Search for the cell housing the specified text and yield its [X, Y] center coordinate. 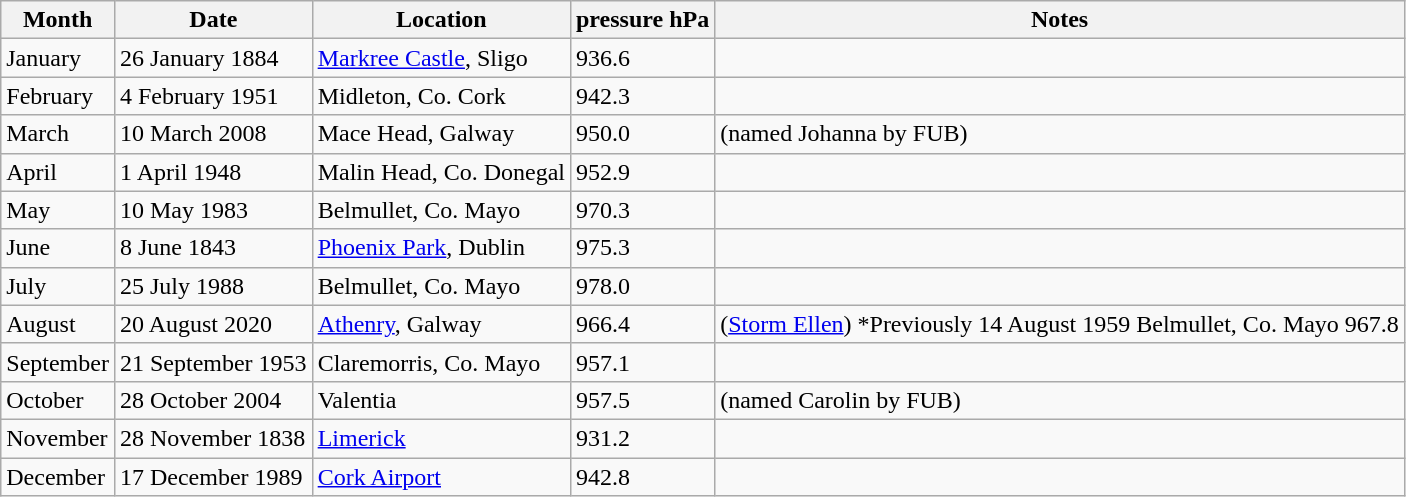
28 November 1838 [213, 438]
957.5 [642, 400]
20 August 2020 [213, 324]
Midleton, Co. Cork [441, 96]
May [58, 210]
Phoenix Park, Dublin [441, 248]
1 April 1948 [213, 172]
Month [58, 20]
952.9 [642, 172]
June [58, 248]
March [58, 134]
942.8 [642, 477]
25 July 1988 [213, 286]
978.0 [642, 286]
January [58, 58]
(Storm Ellen) *Previously 14 August 1959 Belmullet, Co. Mayo 967.8 [1060, 324]
8 June 1843 [213, 248]
Location [441, 20]
Markree Castle, Sligo [441, 58]
Claremorris, Co. Mayo [441, 362]
February [58, 96]
957.1 [642, 362]
Malin Head, Co. Donegal [441, 172]
966.4 [642, 324]
September [58, 362]
931.2 [642, 438]
970.3 [642, 210]
Date [213, 20]
(named Johanna by FUB) [1060, 134]
975.3 [642, 248]
Mace Head, Galway [441, 134]
26 January 1884 [213, 58]
August [58, 324]
936.6 [642, 58]
Cork Airport [441, 477]
Limerick [441, 438]
Notes [1060, 20]
10 March 2008 [213, 134]
July [58, 286]
December [58, 477]
10 May 1983 [213, 210]
pressure hPa [642, 20]
October [58, 400]
November [58, 438]
21 September 1953 [213, 362]
950.0 [642, 134]
Athenry, Galway [441, 324]
April [58, 172]
28 October 2004 [213, 400]
17 December 1989 [213, 477]
Valentia [441, 400]
4 February 1951 [213, 96]
942.3 [642, 96]
(named Carolin by FUB) [1060, 400]
